Pinpoint the cell where the given text exists, returning its (X, Y) midpoint coordinate. 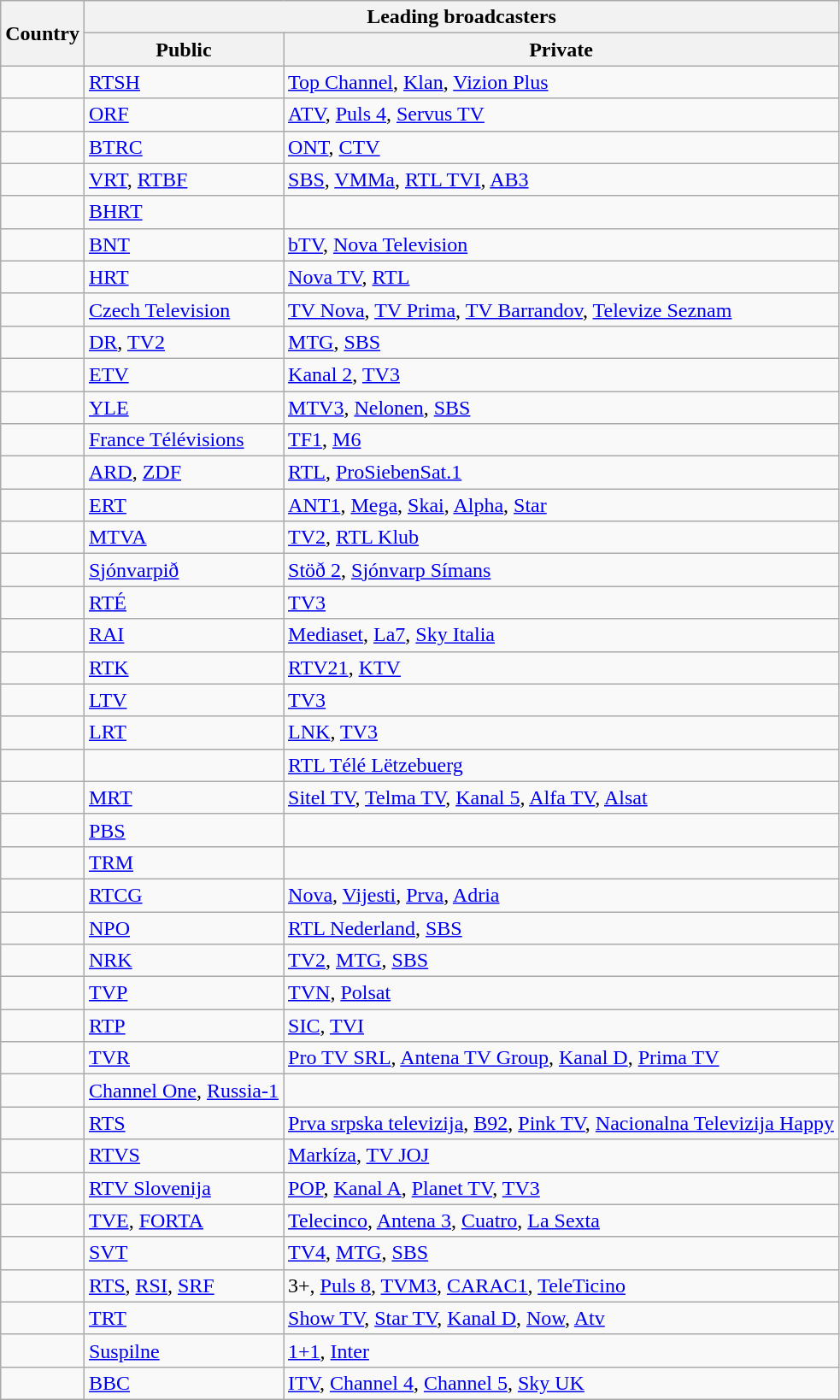
BBC (183, 1383)
bTV, Nova Television (561, 244)
MTVA (183, 538)
SVT (183, 1253)
NRK (183, 961)
ERT (183, 505)
RAI (183, 635)
TVN, Polsat (561, 993)
RTV Slovenija (183, 1188)
RTS (183, 1123)
VRT, RTBF (183, 179)
Czech Television (183, 309)
RTP (183, 1026)
ATV, Puls 4, Servus TV (561, 115)
Private (561, 50)
Show TV, Star TV, Kanal D, Now, Atv (561, 1318)
TV Nova, TV Prima, TV Barrandov, Televize Seznam (561, 309)
Nova TV, RTL (561, 277)
RTV21, KTV (561, 668)
TV2, RTL Klub (561, 538)
Public (183, 50)
RTCG (183, 895)
RTL, ProSiebenSat.1 (561, 473)
BHRT (183, 212)
ITV, Channel 4, Channel 5, Sky UK (561, 1383)
TRM (183, 862)
Pro TV SRL, Antena TV Group, Kanal D, Prima TV (561, 1058)
ORF (183, 115)
Sjónvarpið (183, 570)
Mediaset, La7, Sky Italia (561, 635)
TV2, MTG, SBS (561, 961)
MTG, SBS (561, 342)
RTK (183, 668)
RTS, RSI, SRF (183, 1285)
POP, Kanal A, Planet TV, TV3 (561, 1188)
LNK, TV3 (561, 732)
ETV (183, 374)
1+1, Inter (561, 1350)
Markíza, TV JOJ (561, 1156)
DR, TV2 (183, 342)
Suspilne (183, 1350)
RTVS (183, 1156)
ARD, ZDF (183, 473)
3+, Puls 8, TVM3, CARAC1, TeleTicino (561, 1285)
SBS, VMMa, RTL TVI, AB3 (561, 179)
MTV3, Nelonen, SBS (561, 408)
YLE (183, 408)
Telecinco, Antena 3, Cuatro, La Sexta (561, 1221)
ONT, CTV (561, 147)
TVR (183, 1058)
ANT1, Mega, Skai, Alpha, Star (561, 505)
RTL Télé Lëtzebuerg (561, 765)
RTL Nederland, SBS (561, 927)
NPO (183, 927)
Stöð 2, Sjónvarp Símans (561, 570)
Channel One, Russia-1 (183, 1091)
Leading broadcasters (461, 17)
HRT (183, 277)
RTSH (183, 82)
MRT (183, 797)
Sitel TV, Telma TV, Kanal 5, Alfa TV, Alsat (561, 797)
BTRC (183, 147)
TRT (183, 1318)
Kanal 2, TV3 (561, 374)
PBS (183, 830)
SIC, TVI (561, 1026)
TVP (183, 993)
TV4, MTG, SBS (561, 1253)
TVE, FORTA (183, 1221)
TF1, M6 (561, 440)
BNT (183, 244)
Country (43, 33)
Nova, Vijesti, Prva, Adria (561, 895)
LTV (183, 700)
France Télévisions (183, 440)
Top Channel, Klan, Vizion Plus (561, 82)
Prva srpska televizija, B92, Pink TV, Nacionalna Televizija Happy (561, 1123)
LRT (183, 732)
RTÉ (183, 603)
